Output the [x, y] coordinate of the center of the cell containing the given text.  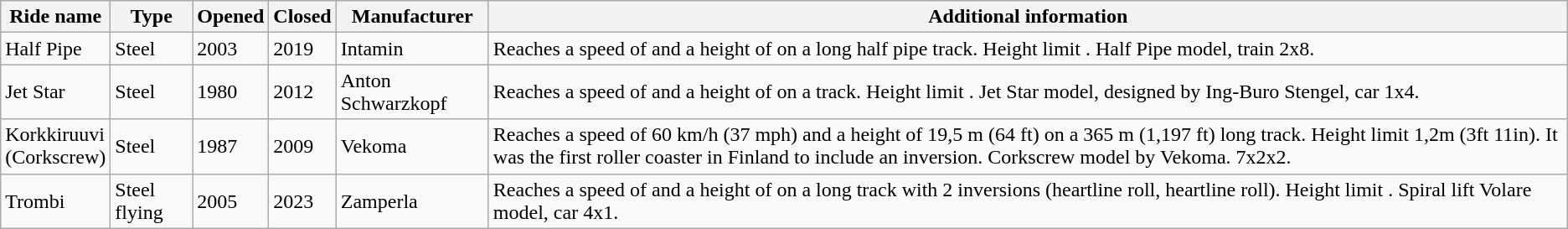
2009 [302, 146]
Reaches a speed of and a height of on a long half pipe track. Height limit . Half Pipe model, train 2x8. [1028, 49]
Trombi [55, 201]
2003 [231, 49]
Jet Star [55, 92]
2012 [302, 92]
2023 [302, 201]
Manufacturer [412, 17]
Type [152, 17]
Reaches a speed of and a height of on a track. Height limit . Jet Star model, designed by Ing-Buro Stengel, car 1x4. [1028, 92]
Anton Schwarzkopf [412, 92]
Zamperla [412, 201]
Steel flying [152, 201]
Half Pipe [55, 49]
Additional information [1028, 17]
Korkkiruuvi(Corkscrew) [55, 146]
1987 [231, 146]
Intamin [412, 49]
Closed [302, 17]
2019 [302, 49]
Ride name [55, 17]
2005 [231, 201]
Opened [231, 17]
Vekoma [412, 146]
1980 [231, 92]
